From the cell containing the given text, extract its center point as (x, y) coordinate. 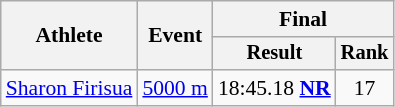
17 (365, 88)
5000 m (174, 88)
Sharon Firisua (70, 88)
18:45.18 NR (274, 88)
Event (174, 36)
Athlete (70, 36)
Result (274, 54)
Final (303, 19)
Rank (365, 54)
